Locate the cell with the specified text and output its [x, y] center coordinate. 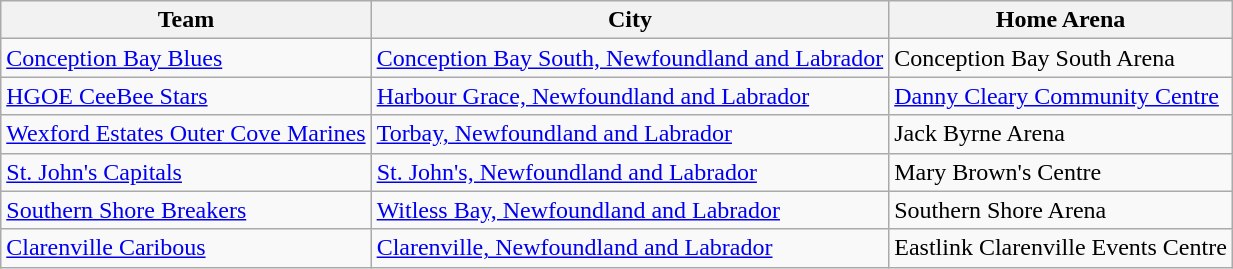
Conception Bay Blues [186, 58]
HGOE CeeBee Stars [186, 96]
Jack Byrne Arena [1061, 134]
Witless Bay, Newfoundland and Labrador [630, 210]
Wexford Estates Outer Cove Marines [186, 134]
Eastlink Clarenville Events Centre [1061, 248]
St. John's Capitals [186, 172]
Team [186, 20]
Southern Shore Breakers [186, 210]
City [630, 20]
Southern Shore Arena [1061, 210]
Harbour Grace, Newfoundland and Labrador [630, 96]
St. John's, Newfoundland and Labrador [630, 172]
Home Arena [1061, 20]
Clarenville Caribous [186, 248]
Mary Brown's Centre [1061, 172]
Conception Bay South Arena [1061, 58]
Conception Bay South, Newfoundland and Labrador [630, 58]
Torbay, Newfoundland and Labrador [630, 134]
Danny Cleary Community Centre [1061, 96]
Clarenville, Newfoundland and Labrador [630, 248]
